Scan for the cell matching the given text and deliver its [x, y] coordinate at center. 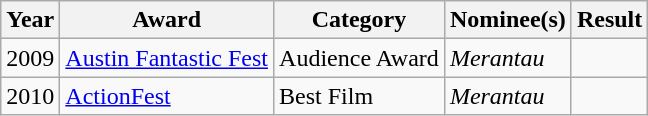
Award [167, 20]
Austin Fantastic Fest [167, 58]
2009 [30, 58]
Nominee(s) [508, 20]
2010 [30, 96]
Category [360, 20]
Year [30, 20]
Result [609, 20]
Audience Award [360, 58]
Best Film [360, 96]
ActionFest [167, 96]
